Capture the cell that displays the provided text and extract its [x, y] central coordinate. 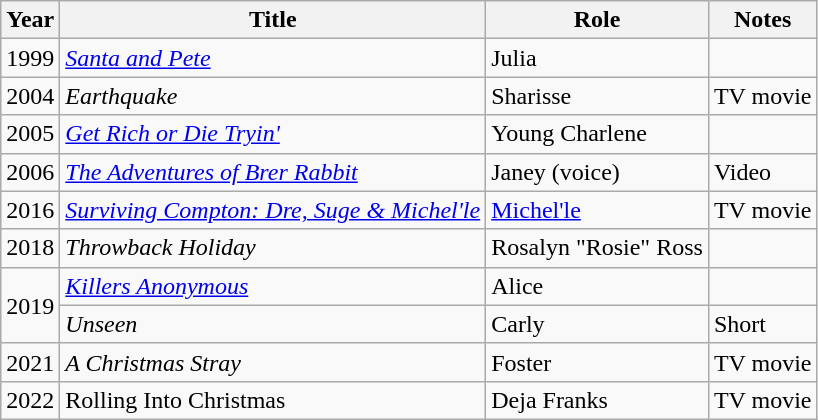
Role [598, 20]
2018 [30, 248]
1999 [30, 58]
Young Charlene [598, 134]
2019 [30, 305]
Short [762, 324]
Michel'le [598, 210]
Sharisse [598, 96]
A Christmas Stray [273, 362]
Foster [598, 362]
Alice [598, 286]
2022 [30, 400]
Get Rich or Die Tryin' [273, 134]
Year [30, 20]
Killers Anonymous [273, 286]
Video [762, 172]
2006 [30, 172]
Deja Franks [598, 400]
2021 [30, 362]
Julia [598, 58]
Janey (voice) [598, 172]
Rolling Into Christmas [273, 400]
Unseen [273, 324]
Rosalyn "Rosie" Ross [598, 248]
The Adventures of Brer Rabbit [273, 172]
Carly [598, 324]
2005 [30, 134]
Surviving Compton: Dre, Suge & Michel'le [273, 210]
Earthquake [273, 96]
Notes [762, 20]
Title [273, 20]
Santa and Pete [273, 58]
2004 [30, 96]
2016 [30, 210]
Throwback Holiday [273, 248]
